Find where the given text appears and provide that cell's center as (x, y) coordinate. 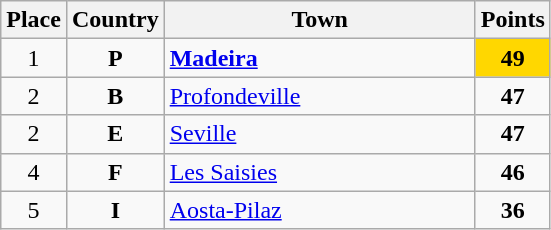
Place (34, 20)
Madeira (320, 58)
B (115, 96)
36 (512, 210)
Country (115, 20)
Profondeville (320, 96)
Town (320, 20)
P (115, 58)
F (115, 172)
E (115, 134)
Points (512, 20)
I (115, 210)
1 (34, 58)
Aosta-Pilaz (320, 210)
4 (34, 172)
49 (512, 58)
46 (512, 172)
5 (34, 210)
Seville (320, 134)
Les Saisies (320, 172)
